From the cell containing the given text, extract its center point as [X, Y] coordinate. 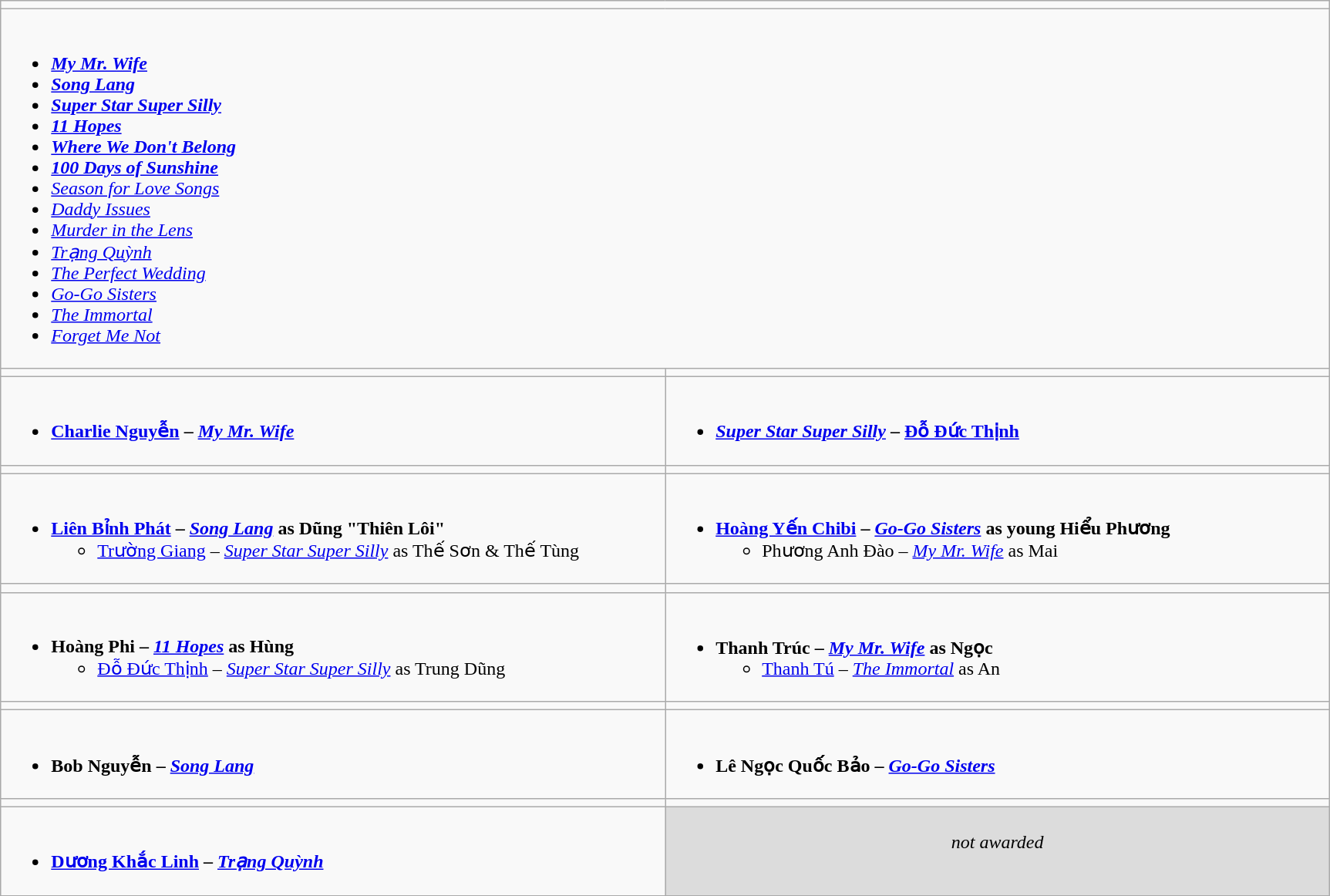
Thanh Trúc – My Mr. Wife as Ngọc Thanh Tú – The Immortal as An [998, 647]
Dương Khắc Linh – Trạng Quỳnh [333, 851]
Hoàng Phi – 11 Hopes as Hùng Đỗ Đức Thịnh – Super Star Super Silly as Trung Dũng [333, 647]
Liên Bỉnh Phát – Song Lang as Dũng "Thiên Lôi" Trường Giang – Super Star Super Silly as Thế Sơn & Thế Tùng [333, 529]
Hoàng Yến Chibi – Go-Go Sisters as young Hiểu Phương Phương Anh Đào – My Mr. Wife as Mai [998, 529]
Lê Ngọc Quốc Bảo – Go-Go Sisters [998, 754]
Super Star Super Silly – Đỗ Đức Thịnh [998, 421]
Charlie Nguyễn – My Mr. Wife [333, 421]
Bob Nguyễn – Song Lang [333, 754]
not awarded [998, 851]
